From the cell containing the given text, extract its center point as (x, y) coordinate. 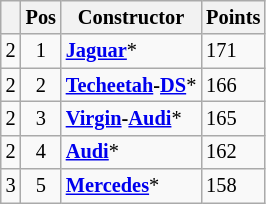
Audi* (131, 152)
1 (41, 51)
162 (233, 152)
166 (233, 85)
Pos (41, 17)
Techeetah-DS* (131, 85)
Constructor (131, 17)
4 (41, 152)
Virgin-Audi* (131, 118)
165 (233, 118)
Points (233, 17)
158 (233, 186)
Mercedes* (131, 186)
Jaguar* (131, 51)
5 (41, 186)
171 (233, 51)
